Provide the [X, Y] coordinate of the cell's center where the given text is located.  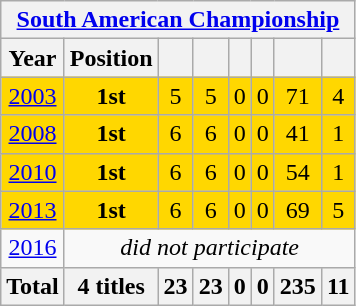
69 [298, 210]
Total [33, 286]
2003 [33, 96]
2013 [33, 210]
Year [33, 58]
71 [298, 96]
did not participate [210, 248]
2010 [33, 172]
2008 [33, 134]
4 titles [111, 286]
4 [338, 96]
South American Championship [178, 20]
54 [298, 172]
11 [338, 286]
41 [298, 134]
2016 [33, 248]
235 [298, 286]
Position [111, 58]
